Pinpoint the cell where the given text exists, returning its [x, y] midpoint coordinate. 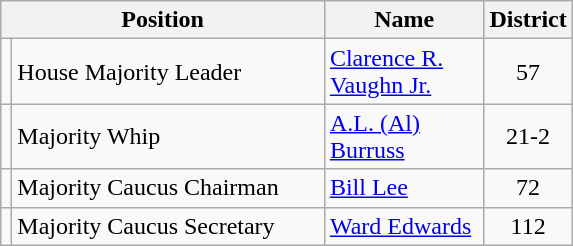
Ward Edwards [404, 226]
Bill Lee [404, 188]
Name [404, 20]
Majority Caucus Secretary [168, 226]
A.L. (Al) Burruss [404, 136]
Majority Whip [168, 136]
57 [528, 72]
Position [163, 20]
112 [528, 226]
72 [528, 188]
Clarence R. Vaughn Jr. [404, 72]
Majority Caucus Chairman [168, 188]
21-2 [528, 136]
District [528, 20]
House Majority Leader [168, 72]
